Pinpoint the cell where the given text exists, returning its [x, y] midpoint coordinate. 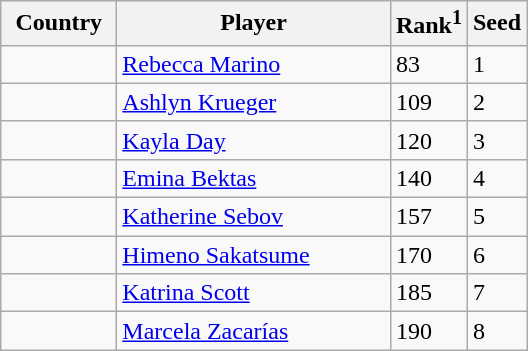
5 [496, 217]
109 [428, 102]
Katrina Scott [254, 293]
157 [428, 217]
Katherine Sebov [254, 217]
Seed [496, 24]
Marcela Zacarías [254, 331]
Emina Bektas [254, 178]
140 [428, 178]
Rank1 [428, 24]
6 [496, 255]
2 [496, 102]
1 [496, 64]
83 [428, 64]
3 [496, 140]
Player [254, 24]
185 [428, 293]
Kayla Day [254, 140]
190 [428, 331]
Ashlyn Krueger [254, 102]
4 [496, 178]
8 [496, 331]
120 [428, 140]
7 [496, 293]
170 [428, 255]
Country [59, 24]
Himeno Sakatsume [254, 255]
Rebecca Marino [254, 64]
